Search for the cell housing the specified text and yield its [X, Y] center coordinate. 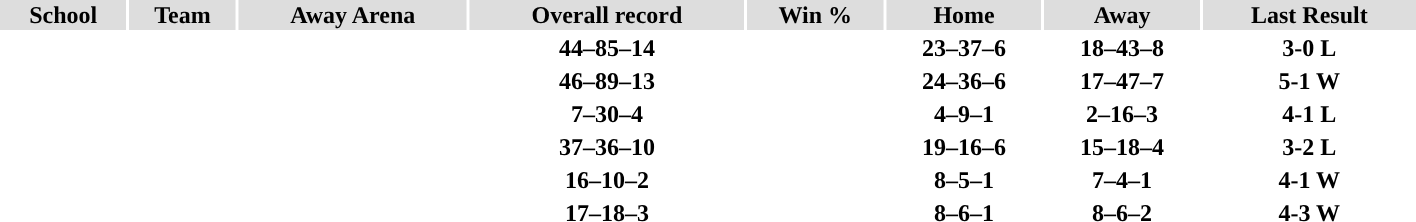
4-1 L [1310, 114]
4–9–1 [964, 114]
7–30–4 [607, 114]
2–16–3 [1122, 114]
Away [1122, 15]
46–89–13 [607, 81]
16–10–2 [607, 180]
18–43–8 [1122, 48]
37–36–10 [607, 147]
School [64, 15]
24–36–6 [964, 81]
3-0 L [1310, 48]
4-1 W [1310, 180]
8–5–1 [964, 180]
Team [183, 15]
Win % [815, 15]
15–18–4 [1122, 147]
Away Arena [353, 15]
Overall record [607, 15]
5-1 W [1310, 81]
19–16–6 [964, 147]
23–37–6 [964, 48]
7–4–1 [1122, 180]
Home [964, 15]
Last Result [1310, 15]
17–47–7 [1122, 81]
44–85–14 [607, 48]
3-2 L [1310, 147]
